From the cell containing the given text, extract its center point as (x, y) coordinate. 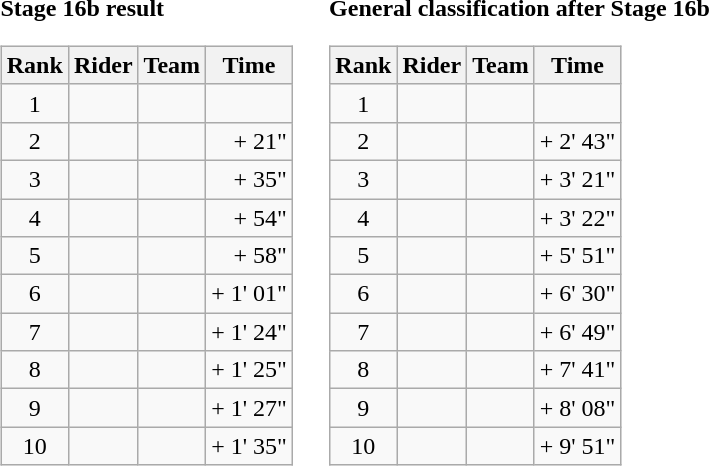
+ 8' 08" (578, 408)
+ 58" (250, 256)
+ 6' 49" (578, 332)
+ 3' 21" (578, 179)
+ 54" (250, 217)
+ 9' 51" (578, 446)
+ 1' 35" (250, 446)
+ 3' 22" (578, 217)
+ 21" (250, 141)
+ 1' 27" (250, 408)
+ 35" (250, 179)
+ 2' 43" (578, 141)
+ 5' 51" (578, 256)
+ 1' 01" (250, 294)
+ 7' 41" (578, 370)
+ 6' 30" (578, 294)
+ 1' 25" (250, 370)
+ 1' 24" (250, 332)
